Provide the [x, y] coordinate of the cell's center where the given text is located.  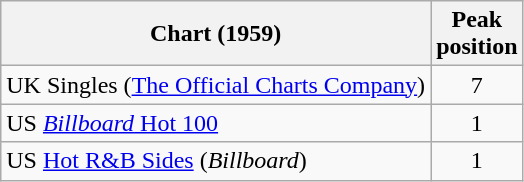
Chart (1959) [216, 34]
US Hot R&B Sides (Billboard) [216, 161]
US Billboard Hot 100 [216, 123]
7 [477, 85]
UK Singles (The Official Charts Company) [216, 85]
Peakposition [477, 34]
